Identify which cell holds the provided text, then report its [x, y] central coordinate. 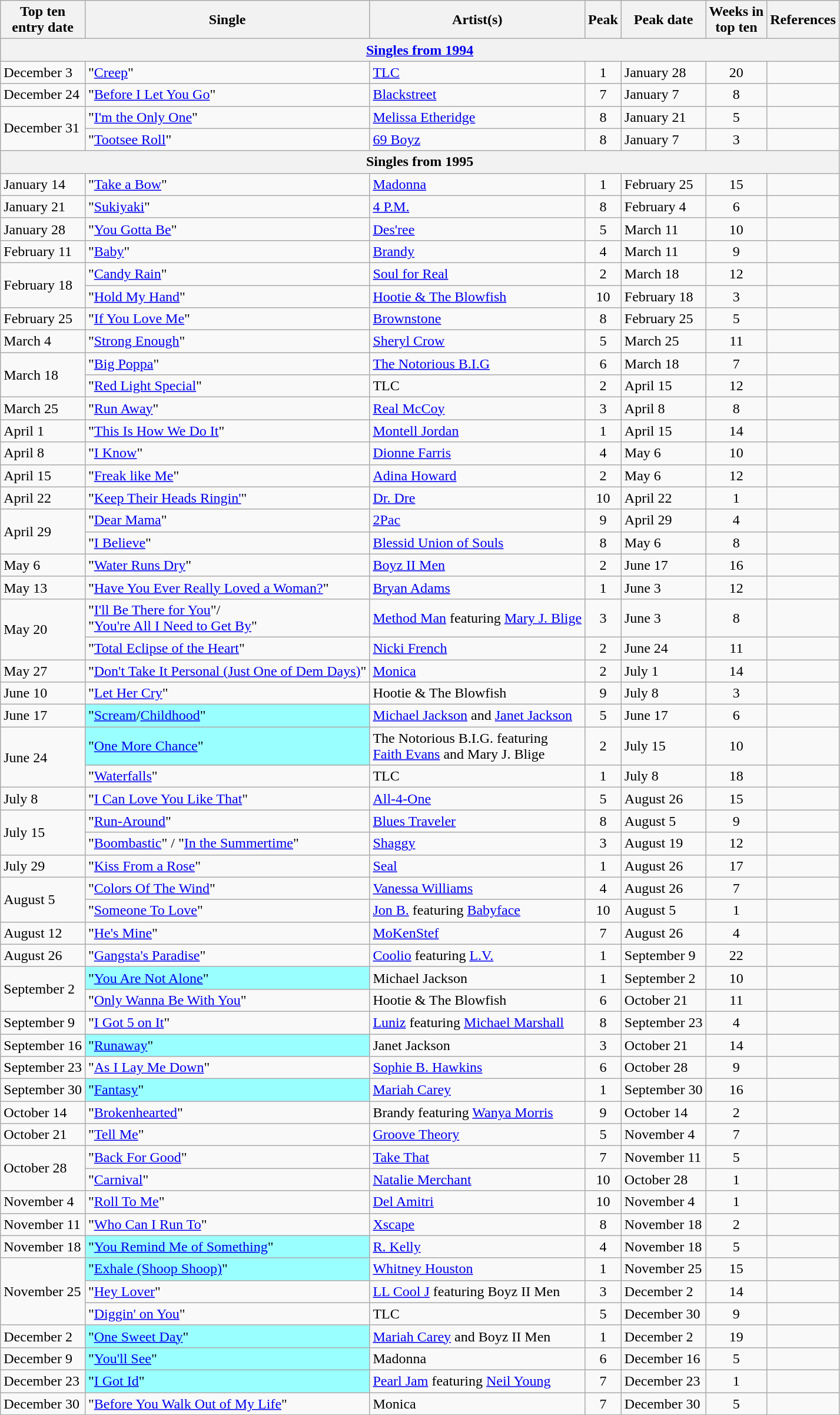
"Runaway" [227, 1045]
"This Is How We Do It" [227, 431]
"Carnival" [227, 1180]
Single [227, 20]
References [803, 20]
"Only Wanna Be With You" [227, 1000]
Real McCoy [477, 408]
Seal [477, 866]
"As I Lay Me Down" [227, 1068]
Des'ree [477, 229]
"Sukiyaki" [227, 207]
Nicki French [477, 648]
Blackstreet [477, 95]
Montell Jordan [477, 431]
Soul for Real [477, 274]
"You Remind Me of Something" [227, 1247]
Adina Howard [477, 476]
"Dear Mama" [227, 520]
"Waterfalls" [227, 776]
Xscape [477, 1224]
Peak [603, 20]
MoKenStef [477, 933]
Brandy featuring Wanya Morris [477, 1112]
February 11 [43, 251]
December 16 [663, 1358]
"I Believe" [227, 543]
"I Can Love You Like That" [227, 799]
"Strong Enough" [227, 341]
Melissa Etheridge [477, 117]
"Back For Good" [227, 1157]
July 29 [43, 866]
Weeks intop ten [736, 20]
"You Are Not Alone" [227, 978]
4 P.M. [477, 207]
"Big Poppa" [227, 364]
"Keep Their Heads Ringin'" [227, 498]
August 12 [43, 933]
"Tootsee Roll" [227, 139]
Singles from 1994 [420, 50]
"Roll To Me" [227, 1202]
2Pac [477, 520]
Natalie Merchant [477, 1180]
"Who Can I Run To" [227, 1224]
May 13 [43, 587]
"Before I Let You Go" [227, 95]
Dionne Farris [477, 453]
"He's Mine" [227, 933]
Janet Jackson [477, 1045]
Michael Jackson [477, 978]
"Before You Walk Out of My Life" [227, 1404]
Pearl Jam featuring Neil Young [477, 1381]
"Scream/Childhood" [227, 716]
All-4-One [477, 799]
September 16 [43, 1045]
Boyz II Men [477, 565]
Brandy [477, 251]
July 1 [663, 670]
Blessid Union of Souls [477, 543]
"Water Runs Dry" [227, 565]
17 [736, 866]
Jon B. featuring Babyface [477, 911]
Mariah Carey [477, 1090]
"One Sweet Day" [227, 1336]
"Candy Rain" [227, 274]
"Diggin' on You" [227, 1314]
"Total Eclipse of the Heart" [227, 648]
"Red Light Special" [227, 386]
Del Amitri [477, 1202]
Coolio featuring L.V. [477, 955]
"Exhale (Shoop Shoop)" [227, 1269]
Sophie B. Hawkins [477, 1068]
"I'll Be There for You"/"You're All I Need to Get By" [227, 618]
Mariah Carey and Boyz II Men [477, 1336]
Artist(s) [477, 20]
22 [736, 955]
Method Man featuring Mary J. Blige [477, 618]
"I Know" [227, 453]
"Kiss From a Rose" [227, 866]
Bryan Adams [477, 587]
"Fantasy" [227, 1090]
R. Kelly [477, 1247]
"Tell Me" [227, 1135]
December 9 [43, 1358]
"Gangsta's Paradise" [227, 955]
69 Boyz [477, 139]
Whitney Houston [477, 1269]
May 27 [43, 670]
Dr. Dre [477, 498]
Blues Traveler [477, 821]
"Have You Ever Really Loved a Woman?" [227, 587]
"Let Her Cry" [227, 693]
"I'm the Only One" [227, 117]
December 3 [43, 72]
August 19 [663, 843]
19 [736, 1336]
"Run-Around" [227, 821]
February 4 [663, 207]
"You Gotta Be" [227, 229]
18 [736, 776]
Shaggy [477, 843]
"Take a Bow" [227, 184]
Take That [477, 1157]
Singles from 1995 [420, 162]
June 10 [43, 693]
"You'll See" [227, 1358]
"Run Away" [227, 408]
Peak date [663, 20]
The Notorious B.I.G [477, 364]
"Brokenhearted" [227, 1112]
January 14 [43, 184]
Groove Theory [477, 1135]
"Hey Lover" [227, 1291]
"If You Love Me" [227, 319]
"Hold My Hand" [227, 296]
Top tenentry date [43, 20]
LL Cool J featuring Boyz II Men [477, 1291]
"Creep" [227, 72]
"I Got 5 on It" [227, 1022]
"Colors Of The Wind" [227, 888]
December 24 [43, 95]
Brownstone [477, 319]
The Notorious B.I.G. featuring Faith Evans and Mary J. Blige [477, 746]
Luniz featuring Michael Marshall [477, 1022]
April 1 [43, 431]
Vanessa Williams [477, 888]
"Baby" [227, 251]
"I Got Id" [227, 1381]
"Someone To Love" [227, 911]
Michael Jackson and Janet Jackson [477, 716]
May 20 [43, 629]
"Boombastic" / "In the Summertime" [227, 843]
"One More Chance" [227, 746]
"Freak like Me" [227, 476]
Sheryl Crow [477, 341]
March 4 [43, 341]
"Don't Take It Personal (Just One of Dem Days)" [227, 670]
December 31 [43, 128]
20 [736, 72]
